From the cell containing the given text, extract its center point as (x, y) coordinate. 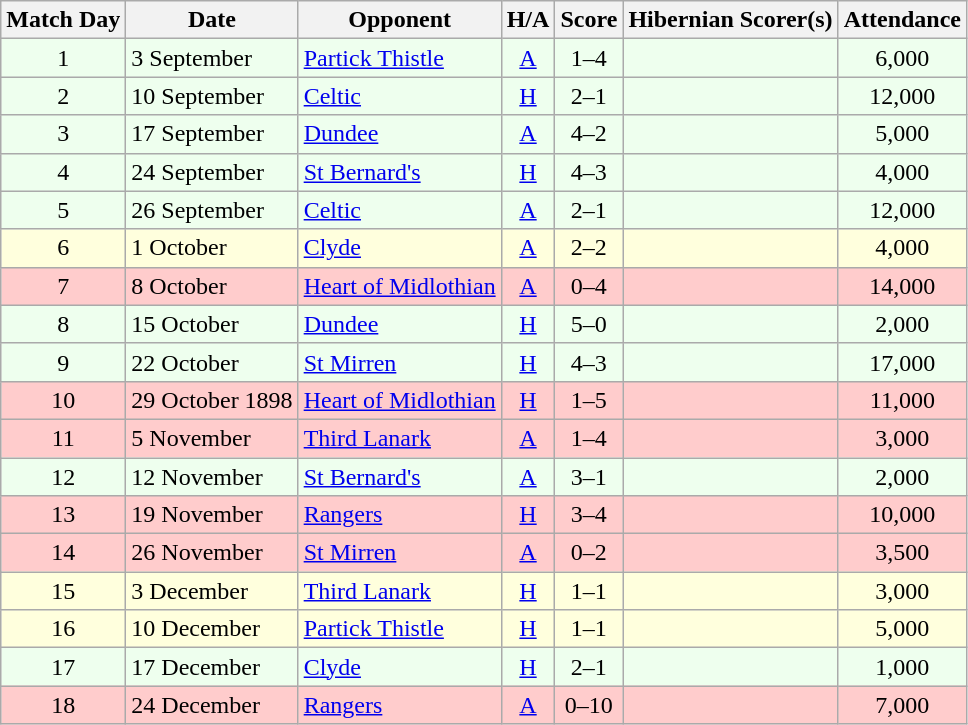
22 October (212, 362)
14 (64, 553)
3–1 (589, 477)
Date (212, 20)
2 (64, 96)
H/A (528, 20)
16 (64, 629)
11,000 (902, 400)
Hibernian Scorer(s) (730, 20)
6 (64, 248)
5 November (212, 438)
9 (64, 362)
0–2 (589, 553)
8 October (212, 286)
1 (64, 58)
26 November (212, 553)
14,000 (902, 286)
10 (64, 400)
15 (64, 591)
3–4 (589, 515)
10 December (212, 629)
17 December (212, 667)
7,000 (902, 705)
10,000 (902, 515)
2–2 (589, 248)
8 (64, 324)
Attendance (902, 20)
3 December (212, 591)
12 (64, 477)
24 September (212, 172)
0–4 (589, 286)
3 September (212, 58)
3,500 (902, 553)
Score (589, 20)
0–10 (589, 705)
4–2 (589, 134)
4 (64, 172)
19 November (212, 515)
Opponent (400, 20)
11 (64, 438)
13 (64, 515)
5–0 (589, 324)
29 October 1898 (212, 400)
18 (64, 705)
12 November (212, 477)
17,000 (902, 362)
17 (64, 667)
15 October (212, 324)
6,000 (902, 58)
24 December (212, 705)
1–5 (589, 400)
Match Day (64, 20)
7 (64, 286)
26 September (212, 210)
3 (64, 134)
17 September (212, 134)
1 October (212, 248)
10 September (212, 96)
1,000 (902, 667)
5 (64, 210)
